From the cell containing the given text, extract its center point as [x, y] coordinate. 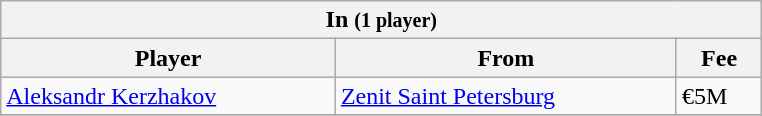
Aleksandr Kerzhakov [168, 96]
Fee [718, 58]
In (1 player) [382, 20]
Zenit Saint Petersburg [506, 96]
€5M [718, 96]
From [506, 58]
Player [168, 58]
